Scan for the cell matching the given text and deliver its (X, Y) coordinate at center. 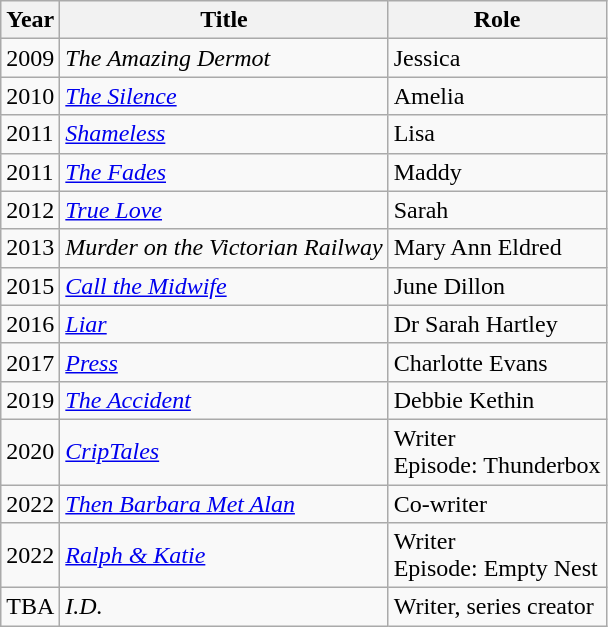
Title (224, 20)
2016 (30, 324)
Lisa (497, 134)
CripTales (224, 452)
Jessica (497, 58)
2017 (30, 362)
Writer Episode: Thunderbox (497, 452)
The Accident (224, 400)
Role (497, 20)
Ralph & Katie (224, 556)
Maddy (497, 172)
Charlotte Evans (497, 362)
2010 (30, 96)
Press (224, 362)
Year (30, 20)
2020 (30, 452)
Dr Sarah Hartley (497, 324)
June Dillon (497, 286)
2019 (30, 400)
Debbie Kethin (497, 400)
2009 (30, 58)
Writer, series creator (497, 607)
The Fades (224, 172)
Amelia (497, 96)
True Love (224, 210)
2013 (30, 248)
Call the Midwife (224, 286)
Shameless (224, 134)
Mary Ann Eldred (497, 248)
2015 (30, 286)
Co-writer (497, 503)
The Silence (224, 96)
Liar (224, 324)
Sarah (497, 210)
2012 (30, 210)
The Amazing Dermot (224, 58)
Writer Episode: Empty Nest (497, 556)
TBA (30, 607)
I.D. (224, 607)
Then Barbara Met Alan (224, 503)
Murder on the Victorian Railway (224, 248)
